Scan for the cell matching the given text and deliver its [x, y] coordinate at center. 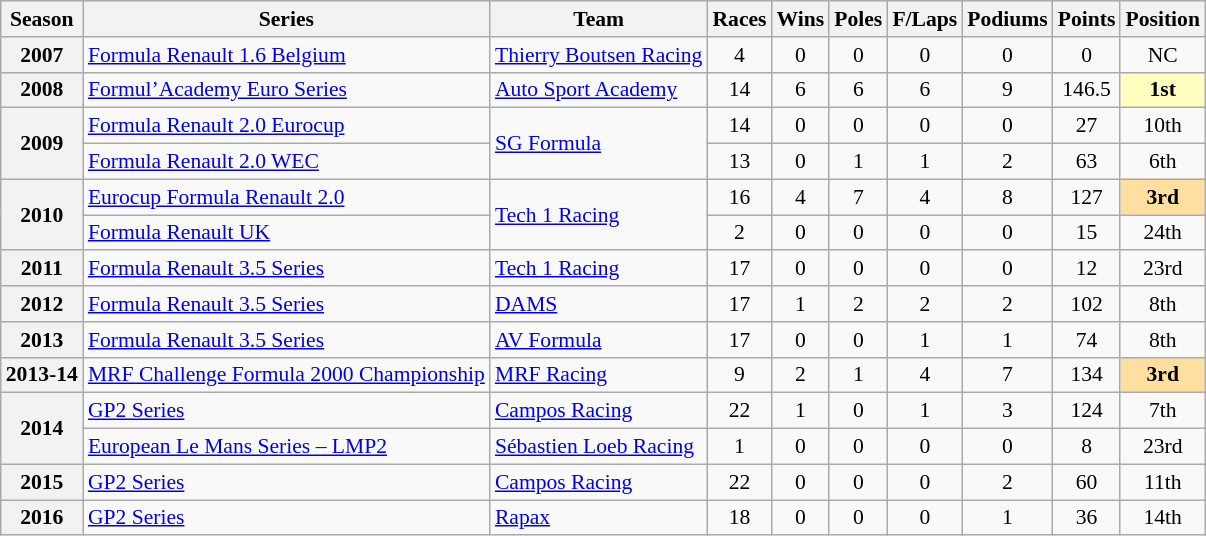
2008 [42, 90]
11th [1162, 482]
Position [1162, 19]
Formula Renault 2.0 Eurocup [286, 126]
2012 [42, 304]
Eurocup Formula Renault 2.0 [286, 197]
14th [1162, 518]
Rapax [599, 518]
63 [1087, 162]
3 [1008, 411]
Podiums [1008, 19]
Thierry Boutsen Racing [599, 55]
NC [1162, 55]
Season [42, 19]
2015 [42, 482]
Formula Renault 1.6 Belgium [286, 55]
2013-14 [42, 375]
Poles [858, 19]
1st [1162, 90]
2016 [42, 518]
12 [1087, 269]
Formul’Academy Euro Series [286, 90]
146.5 [1087, 90]
74 [1087, 340]
Points [1087, 19]
2013 [42, 340]
2011 [42, 269]
102 [1087, 304]
27 [1087, 126]
15 [1087, 233]
Auto Sport Academy [599, 90]
MRF Challenge Formula 2000 Championship [286, 375]
10th [1162, 126]
2009 [42, 144]
MRF Racing [599, 375]
18 [739, 518]
127 [1087, 197]
Sébastien Loeb Racing [599, 447]
36 [1087, 518]
13 [739, 162]
24th [1162, 233]
Wins [801, 19]
F/Laps [924, 19]
2007 [42, 55]
2010 [42, 214]
7th [1162, 411]
6th [1162, 162]
2014 [42, 428]
European Le Mans Series – LMP2 [286, 447]
Races [739, 19]
Formula Renault 2.0 WEC [286, 162]
124 [1087, 411]
134 [1087, 375]
SG Formula [599, 144]
16 [739, 197]
Team [599, 19]
AV Formula [599, 340]
Series [286, 19]
60 [1087, 482]
DAMS [599, 304]
Formula Renault UK [286, 233]
